Return the [x, y] coordinate for the center point of the cell that contains the specified text.  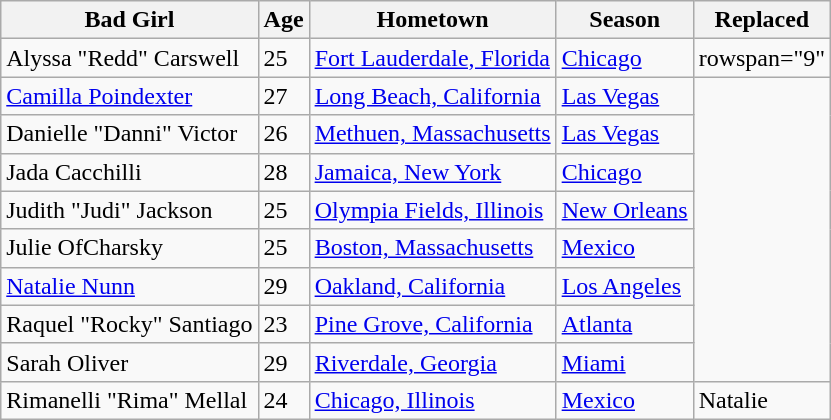
Alyssa "Redd" Carswell [130, 58]
Danielle "Danni" Victor [130, 134]
Natalie [762, 400]
Fort Lauderdale, Florida [432, 58]
Bad Girl [130, 20]
Atlanta [624, 324]
27 [284, 96]
26 [284, 134]
Jada Cacchilli [130, 172]
23 [284, 324]
24 [284, 400]
Olympia Fields, Illinois [432, 210]
Boston, Massachusetts [432, 248]
Natalie Nunn [130, 286]
Season [624, 20]
Oakland, California [432, 286]
28 [284, 172]
Hometown [432, 20]
New Orleans [624, 210]
Raquel "Rocky" Santiago [130, 324]
Judith "Judi" Jackson [130, 210]
rowspan="9" [762, 58]
Methuen, Massachusetts [432, 134]
Sarah Oliver [130, 362]
Julie OfCharsky [130, 248]
Camilla Poindexter [130, 96]
Jamaica, New York [432, 172]
Rimanelli "Rima" Mellal [130, 400]
Riverdale, Georgia [432, 362]
Pine Grove, California [432, 324]
Los Angeles [624, 286]
Age [284, 20]
Chicago, Illinois [432, 400]
Long Beach, California [432, 96]
Miami [624, 362]
Replaced [762, 20]
